Locate the cell with the specified text and output its [x, y] center coordinate. 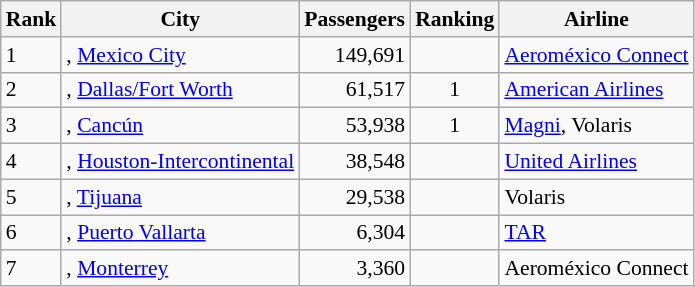
149,691 [354, 55]
6 [32, 233]
United Airlines [596, 162]
, Dallas/Fort Worth [180, 90]
Passengers [354, 19]
, Monterrey [180, 269]
, Mexico City [180, 55]
38,548 [354, 162]
, Puerto Vallarta [180, 233]
Ranking [454, 19]
, Houston-Intercontinental [180, 162]
6,304 [354, 233]
American Airlines [596, 90]
29,538 [354, 197]
7 [32, 269]
3 [32, 126]
Rank [32, 19]
Volaris [596, 197]
Airline [596, 19]
53,938 [354, 126]
TAR [596, 233]
3,360 [354, 269]
, Tijuana [180, 197]
61,517 [354, 90]
City [180, 19]
5 [32, 197]
4 [32, 162]
2 [32, 90]
Magni, Volaris [596, 126]
, Cancún [180, 126]
